Provide the [X, Y] coordinate of the cell's center where the given text is located.  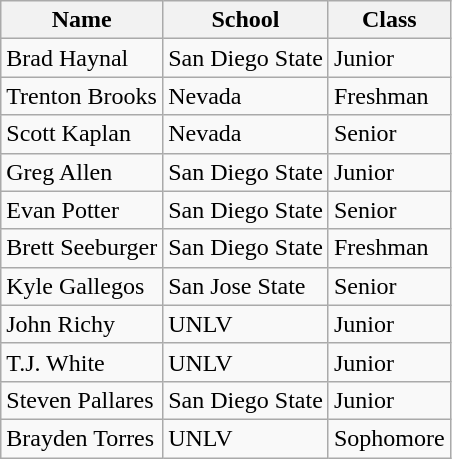
John Richy [82, 324]
Name [82, 20]
Greg Allen [82, 172]
Brayden Torres [82, 438]
Scott Kaplan [82, 134]
San Jose State [246, 286]
School [246, 20]
Steven Pallares [82, 400]
Trenton Brooks [82, 96]
Evan Potter [82, 210]
Sophomore [389, 438]
T.J. White [82, 362]
Brad Haynal [82, 58]
Brett Seeburger [82, 248]
Class [389, 20]
Kyle Gallegos [82, 286]
